Capture the cell that displays the provided text and extract its (x, y) central coordinate. 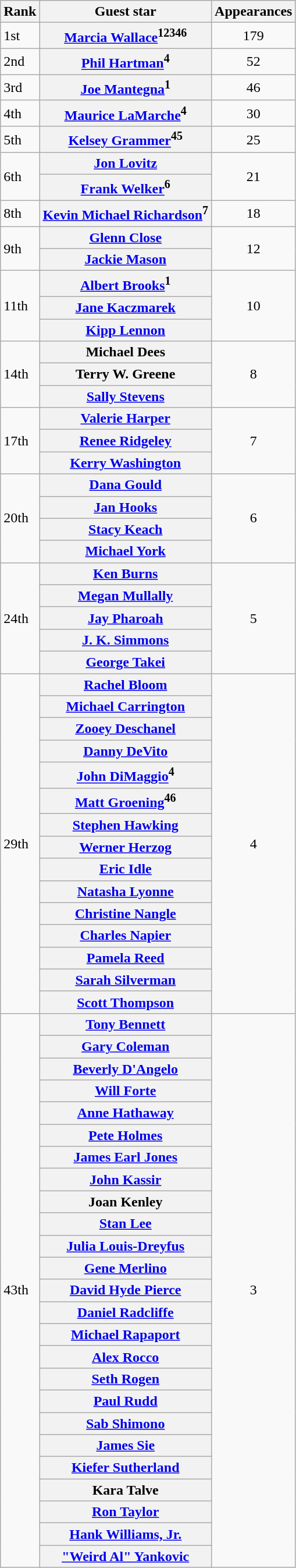
18 (254, 213)
2nd (20, 62)
Jackie Mason (126, 260)
24th (20, 618)
3 (254, 1290)
43th (20, 1290)
Julia Louis-Dreyfus (126, 1246)
20th (20, 518)
Tony Bennett (126, 1024)
6th (20, 177)
Anne Hathaway (126, 1113)
Gene Merlino (126, 1268)
Appearances (254, 12)
Matt Groening46 (126, 801)
8 (254, 374)
Kerry Washington (126, 463)
Alex Rocco (126, 1357)
Sally Stevens (126, 397)
5 (254, 618)
Pamela Reed (126, 958)
Rachel Bloom (126, 684)
10 (254, 306)
11th (20, 306)
J. K. Simmons (126, 640)
Pete Holmes (126, 1135)
5th (20, 140)
Scott Thompson (126, 1002)
Sarah Silverman (126, 980)
4th (20, 113)
Danny DeVito (126, 751)
52 (254, 62)
Paul Rudd (126, 1401)
Jane Kaczmarek (126, 307)
12 (254, 249)
Glenn Close (126, 238)
Charles Napier (126, 936)
Kipp Lennon (126, 330)
Werner Herzog (126, 847)
25 (254, 140)
179 (254, 36)
Jay Pharoah (126, 618)
29th (20, 843)
Frank Welker6 (126, 187)
3rd (20, 87)
James Sie (126, 1446)
Hank Williams, Jr. (126, 1534)
"Weird Al" Yankovic (126, 1556)
Kelsey Grammer45 (126, 140)
Jan Hooks (126, 507)
Natasha Lyonne (126, 891)
Christine Nangle (126, 914)
1st (20, 36)
9th (20, 249)
Kevin Michael Richardson7 (126, 213)
Ron Taylor (126, 1512)
Stephen Hawking (126, 825)
Michael Dees (126, 352)
Ken Burns (126, 574)
Dana Gould (126, 485)
Kara Talve (126, 1490)
Valerie Harper (126, 419)
Rank (20, 12)
George Takei (126, 662)
Beverly D'Angelo (126, 1069)
Albert Brooks1 (126, 284)
Maurice LaMarche4 (126, 113)
Marcia Wallace12346 (126, 36)
46 (254, 87)
Kiefer Sutherland (126, 1468)
Gary Coleman (126, 1046)
8th (20, 213)
Eric Idle (126, 869)
Michael Carrington (126, 707)
Stacy Keach (126, 529)
Sab Shimono (126, 1424)
Renee Ridgeley (126, 441)
Guest star (126, 12)
30 (254, 113)
David Hyde Pierce (126, 1290)
Joe Mantegna1 (126, 87)
Stan Lee (126, 1224)
4 (254, 843)
Daniel Radcliffe (126, 1312)
Terry W. Greene (126, 374)
Joan Kenley (126, 1202)
Megan Mullally (126, 596)
17th (20, 441)
21 (254, 177)
Seth Rogen (126, 1379)
Will Forte (126, 1091)
7 (254, 441)
James Earl Jones (126, 1158)
6 (254, 518)
Zooey Deschanel (126, 729)
14th (20, 374)
Phil Hartman4 (126, 62)
Michael Rapaport (126, 1335)
Jon Lovitz (126, 164)
John DiMaggio4 (126, 776)
John Kassir (126, 1180)
Michael York (126, 551)
